Return the [x, y] coordinate for the center point of the cell that contains the specified text.  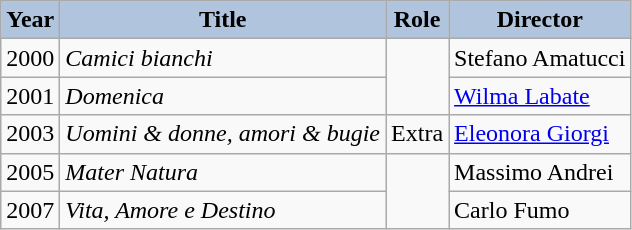
Year [30, 20]
Vita, Amore e Destino [223, 210]
Uomini & donne, amori & bugie [223, 134]
Domenica [223, 96]
2007 [30, 210]
Eleonora Giorgi [540, 134]
Carlo Fumo [540, 210]
Extra [418, 134]
Wilma Labate [540, 96]
Mater Natura [223, 172]
2005 [30, 172]
2001 [30, 96]
Director [540, 20]
Role [418, 20]
Camici bianchi [223, 58]
Stefano Amatucci [540, 58]
2003 [30, 134]
Massimo Andrei [540, 172]
Title [223, 20]
2000 [30, 58]
